Return (x, y) of the center of cell containing provided text 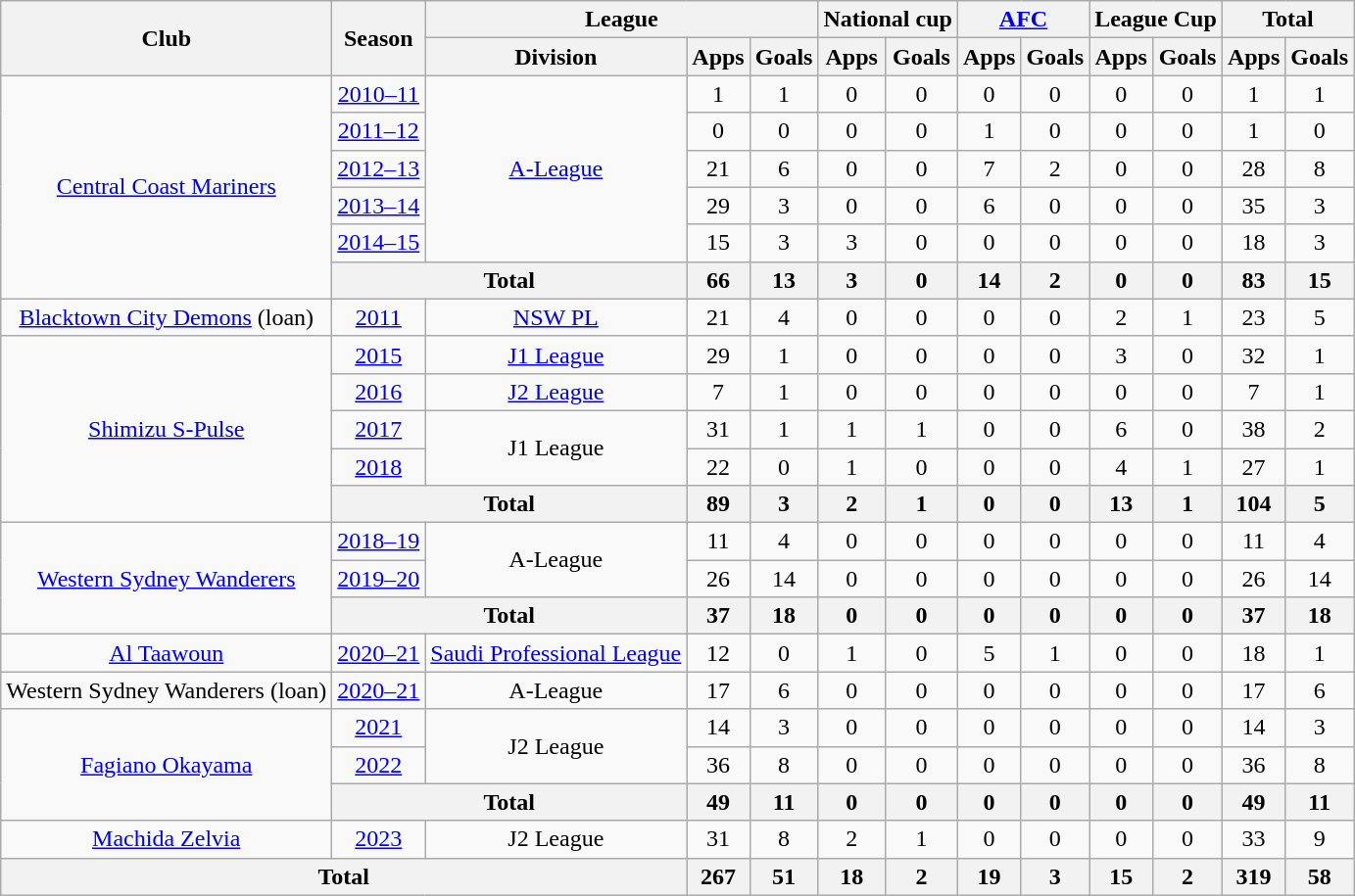
2014–15 (378, 243)
35 (1253, 206)
2011 (378, 317)
2019–20 (378, 579)
2013–14 (378, 206)
Season (378, 38)
Blacktown City Demons (loan) (167, 317)
NSW PL (557, 317)
9 (1320, 839)
2010–11 (378, 94)
2017 (378, 429)
58 (1320, 876)
League (621, 20)
267 (718, 876)
28 (1253, 168)
66 (718, 280)
2011–12 (378, 131)
38 (1253, 429)
32 (1253, 354)
22 (718, 467)
2022 (378, 765)
2021 (378, 728)
Al Taawoun (167, 653)
Machida Zelvia (167, 839)
2015 (378, 354)
Division (557, 57)
51 (784, 876)
104 (1253, 504)
19 (989, 876)
Fagiano Okayama (167, 765)
Club (167, 38)
2016 (378, 392)
33 (1253, 839)
AFC (1023, 20)
Western Sydney Wanderers (loan) (167, 690)
12 (718, 653)
2018–19 (378, 542)
2018 (378, 467)
2012–13 (378, 168)
Western Sydney Wanderers (167, 579)
83 (1253, 280)
Central Coast Mariners (167, 187)
Saudi Professional League (557, 653)
89 (718, 504)
League Cup (1156, 20)
National cup (888, 20)
2023 (378, 839)
27 (1253, 467)
Shimizu S-Pulse (167, 429)
23 (1253, 317)
319 (1253, 876)
